For the text-containing cell, return its midpoint in (X, Y) coordinate format. 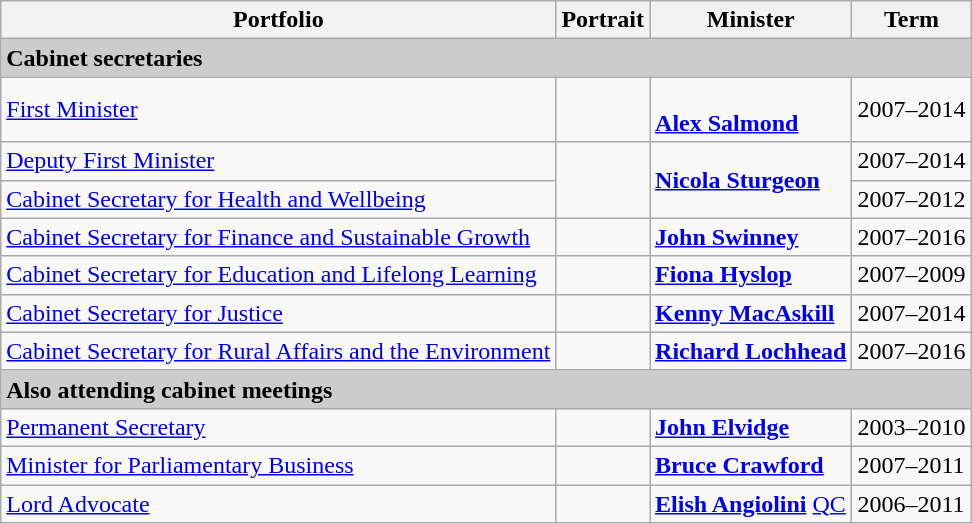
2007–2011 (912, 465)
Minister (751, 20)
Cabinet Secretary for Education and Lifelong Learning (278, 275)
Richard Lochhead (751, 351)
Cabinet Secretary for Rural Affairs and the Environment (278, 351)
First Minister (278, 110)
Cabinet Secretary for Finance and Sustainable Growth (278, 237)
Permanent Secretary (278, 427)
Alex Salmond (751, 110)
Minister for Parliamentary Business (278, 465)
2003–2010 (912, 427)
Also attending cabinet meetings (486, 389)
Cabinet secretaries (486, 58)
2007–2012 (912, 199)
Deputy First Minister (278, 161)
John Elvidge (751, 427)
Cabinet Secretary for Justice (278, 313)
Portfolio (278, 20)
Nicola Sturgeon (751, 180)
2006–2011 (912, 503)
Kenny MacAskill (751, 313)
Portrait (603, 20)
2007–2009 (912, 275)
John Swinney (751, 237)
Fiona Hyslop (751, 275)
Lord Advocate (278, 503)
Bruce Crawford (751, 465)
Elish Angiolini QC (751, 503)
Cabinet Secretary for Health and Wellbeing (278, 199)
Term (912, 20)
